Return (X, Y) of the center of cell containing provided text 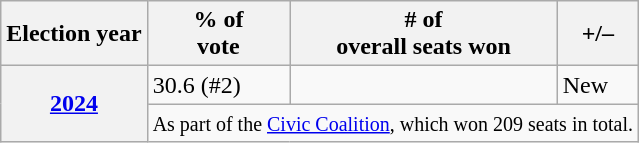
As part of the Civic Coalition, which won 209 seats in total. (392, 123)
New (598, 85)
# ofoverall seats won (424, 34)
2024 (74, 104)
+/– (598, 34)
% ofvote (218, 34)
Election year (74, 34)
30.6 (#2) (218, 85)
